Detect which cell encompasses the target text, then output its (x, y) center coordinate. 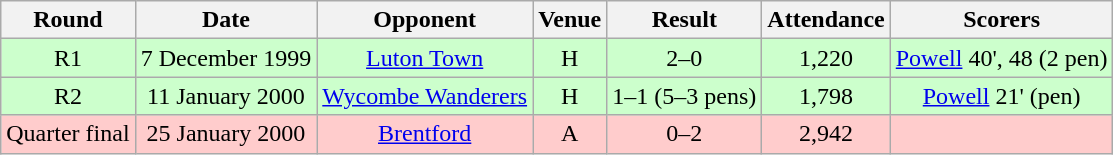
2,942 (826, 134)
Scorers (1002, 20)
25 January 2000 (226, 134)
Opponent (425, 20)
2–0 (684, 58)
R2 (68, 96)
7 December 1999 (226, 58)
0–2 (684, 134)
Venue (570, 20)
1–1 (5–3 pens) (684, 96)
R1 (68, 58)
Wycombe Wanderers (425, 96)
Powell 21' (pen) (1002, 96)
Brentford (425, 134)
1,220 (826, 58)
Result (684, 20)
Date (226, 20)
Luton Town (425, 58)
Round (68, 20)
Attendance (826, 20)
Powell 40', 48 (2 pen) (1002, 58)
A (570, 134)
11 January 2000 (226, 96)
1,798 (826, 96)
Quarter final (68, 134)
